Search for the cell housing the specified text and yield its [X, Y] center coordinate. 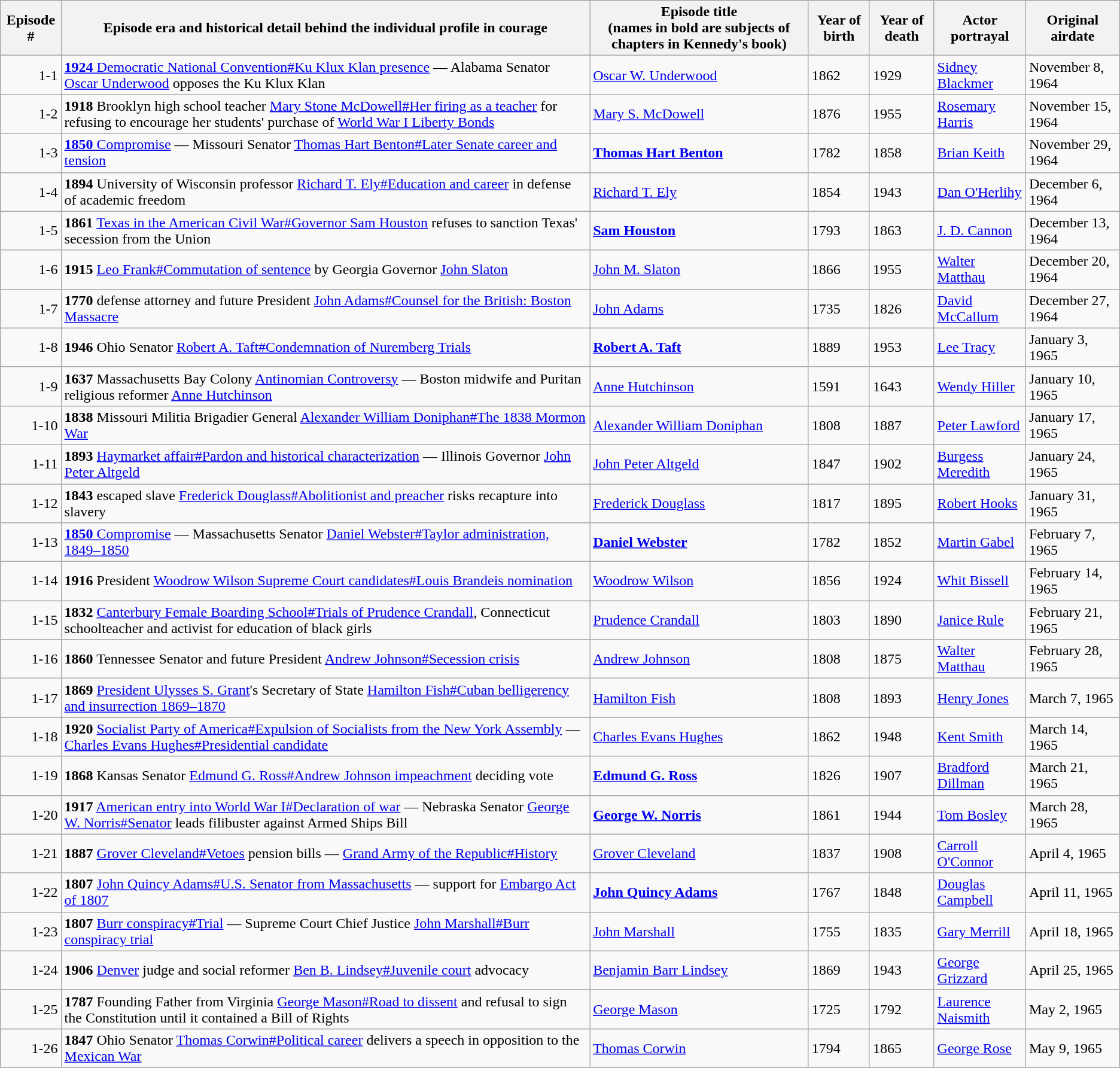
Wendy Hiller [980, 387]
Charles Evans Hughes [699, 737]
Lee Tracy [980, 347]
1835 [902, 931]
1875 [902, 659]
1876 [839, 114]
1863 [902, 231]
1725 [839, 1009]
Episode era and historical detail behind the individual profile in courage [325, 28]
Richard T. Ely [699, 191]
1-25 [31, 1009]
1866 [839, 269]
1902 [902, 464]
Sam Houston [699, 231]
1-12 [31, 503]
1-21 [31, 853]
1794 [839, 1048]
1-26 [31, 1048]
Gary Merrill [980, 931]
1-3 [31, 153]
1894 University of Wisconsin professor Richard T. Ely#Education and career in defense of academic freedom [325, 191]
1887 [902, 425]
John Marshall [699, 931]
Henry Jones [980, 698]
1-17 [31, 698]
1852 [902, 542]
1861 Texas in the American Civil War#Governor Sam Houston refuses to sanction Texas' secession from the Union [325, 231]
Bradford Dillman [980, 775]
Robert A. Taft [699, 347]
January 17, 1965 [1072, 425]
April 18, 1965 [1072, 931]
1755 [839, 931]
1803 [839, 620]
1-24 [31, 970]
Woodrow Wilson [699, 582]
Kent Smith [980, 737]
1-10 [31, 425]
February 7, 1965 [1072, 542]
1591 [839, 387]
Andrew Johnson [699, 659]
1920 Socialist Party of America#Expulsion of Socialists from the New York Assembly — Charles Evans Hughes#Presidential candidate [325, 737]
George Mason [699, 1009]
1916 President Woodrow Wilson Supreme Court candidates#Louis Brandeis nomination [325, 582]
David McCallum [980, 309]
Year of death [902, 28]
December 13, 1964 [1072, 231]
1847 [839, 464]
1906 Denver judge and social reformer Ben B. Lindsey#Juvenile court advocacy [325, 970]
Anne Hutchinson [699, 387]
Peter Lawford [980, 425]
1854 [839, 191]
Episode # [31, 28]
1837 [839, 853]
Douglas Campbell [980, 893]
1643 [902, 387]
December 6, 1964 [1072, 191]
Thomas Hart Benton [699, 153]
January 24, 1965 [1072, 464]
1858 [902, 153]
George W. Norris [699, 815]
1-14 [31, 582]
1-19 [31, 775]
1-23 [31, 931]
1767 [839, 893]
John Quincy Adams [699, 893]
1793 [839, 231]
1-2 [31, 114]
November 15, 1964 [1072, 114]
Prudence Crandall [699, 620]
1-15 [31, 620]
Original airdate [1072, 28]
1-16 [31, 659]
1868 Kansas Senator Edmund G. Ross#Andrew Johnson impeachment deciding vote [325, 775]
1944 [902, 815]
1890 [902, 620]
January 31, 1965 [1072, 503]
1637 Massachusetts Bay Colony Antinomian Controversy — Boston midwife and Puritan religious reformer Anne Hutchinson [325, 387]
1907 [902, 775]
December 20, 1964 [1072, 269]
George Grizzard [980, 970]
Frederick Douglass [699, 503]
Year of birth [839, 28]
1-20 [31, 815]
1-18 [31, 737]
1946 Ohio Senator Robert A. Taft#Condemnation of Nuremberg Trials [325, 347]
Alexander William Doniphan [699, 425]
February 21, 1965 [1072, 620]
1-9 [31, 387]
Burgess Meredith [980, 464]
1-7 [31, 309]
1865 [902, 1048]
May 2, 1965 [1072, 1009]
Martin Gabel [980, 542]
1895 [902, 503]
Laurence Naismith [980, 1009]
1924 [902, 582]
1770 defense attorney and future President John Adams#Counsel for the British: Boston Massacre [325, 309]
Tom Bosley [980, 815]
1838 Missouri Militia Brigadier General Alexander William Doniphan#The 1838 Mormon War [325, 425]
1735 [839, 309]
1856 [839, 582]
March 14, 1965 [1072, 737]
1948 [902, 737]
1847 Ohio Senator Thomas Corwin#Political career delivers a speech in opposition to the Mexican War [325, 1048]
1-4 [31, 191]
1924 Democratic National Convention#Ku Klux Klan presence — Alabama Senator Oscar Underwood opposes the Ku Klux Klan [325, 75]
December 27, 1964 [1072, 309]
1792 [902, 1009]
1861 [839, 815]
January 10, 1965 [1072, 387]
1908 [902, 853]
1848 [902, 893]
1-13 [31, 542]
1893 Haymarket affair#Pardon and historical characterization — Illinois Governor John Peter Altgeld [325, 464]
1869 President Ulysses S. Grant's Secretary of State Hamilton Fish#Cuban belligerency and insurrection 1869–1870 [325, 698]
Carroll O'Connor [980, 853]
J. D. Cannon [980, 231]
George Rose [980, 1048]
1-6 [31, 269]
1832 Canterbury Female Boarding School#Trials of Prudence Crandall, Connecticut schoolteacher and activist for education of black girls [325, 620]
1807 John Quincy Adams#U.S. Senator from Massachusetts — support for Embargo Act of 1807 [325, 893]
1817 [839, 503]
Sidney Blackmer [980, 75]
Edmund G. Ross [699, 775]
1889 [839, 347]
February 28, 1965 [1072, 659]
Rosemary Harris [980, 114]
1915 Leo Frank#Commutation of sentence by Georgia Governor John Slaton [325, 269]
Daniel Webster [699, 542]
March 7, 1965 [1072, 698]
1869 [839, 970]
1893 [902, 698]
Hamilton Fish [699, 698]
February 14, 1965 [1072, 582]
1-11 [31, 464]
April 11, 1965 [1072, 893]
1860 Tennessee Senator and future President Andrew Johnson#Secession crisis [325, 659]
1887 Grover Cleveland#Vetoes pension bills — Grand Army of the Republic#History [325, 853]
1843 escaped slave Frederick Douglass#Abolitionist and preacher risks recapture into slavery [325, 503]
Grover Cleveland [699, 853]
March 21, 1965 [1072, 775]
Whit Bissell [980, 582]
May 9, 1965 [1072, 1048]
November 8, 1964 [1072, 75]
Thomas Corwin [699, 1048]
Janice Rule [980, 620]
1-8 [31, 347]
April 25, 1965 [1072, 970]
Oscar W. Underwood [699, 75]
1850 Compromise — Massachusetts Senator Daniel Webster#Taylor administration, 1849–1850 [325, 542]
1850 Compromise — Missouri Senator Thomas Hart Benton#Later Senate career and tension [325, 153]
Benjamin Barr Lindsey [699, 970]
John Peter Altgeld [699, 464]
1787 Founding Father from Virginia George Mason#Road to dissent and refusal to sign the Constitution until it contained a Bill of Rights [325, 1009]
John M. Slaton [699, 269]
John Adams [699, 309]
Episode title(names in bold are subjects of chapters in Kennedy's book) [699, 28]
Robert Hooks [980, 503]
1917 American entry into World War I#Declaration of war — Nebraska Senator George W. Norris#Senator leads filibuster against Armed Ships Bill [325, 815]
1-5 [31, 231]
November 29, 1964 [1072, 153]
1807 Burr conspiracy#Trial — Supreme Court Chief Justice John Marshall#Burr conspiracy trial [325, 931]
January 3, 1965 [1072, 347]
April 4, 1965 [1072, 853]
Mary S. McDowell [699, 114]
1-1 [31, 75]
Dan O'Herlihy [980, 191]
Actor portrayal [980, 28]
1953 [902, 347]
1929 [902, 75]
Brian Keith [980, 153]
1-22 [31, 893]
March 28, 1965 [1072, 815]
